Determine the (x, y) coordinate at the center of the cell enclosing the given text.  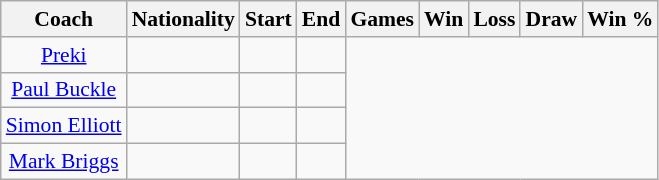
Mark Briggs (64, 162)
Nationality (184, 19)
Win % (620, 19)
End (322, 19)
Paul Buckle (64, 90)
Draw (551, 19)
Win (444, 19)
Games (382, 19)
Coach (64, 19)
Loss (494, 19)
Simon Elliott (64, 126)
Start (268, 19)
Preki (64, 55)
